Provide the [x, y] coordinate of the cell's center where the given text is located.  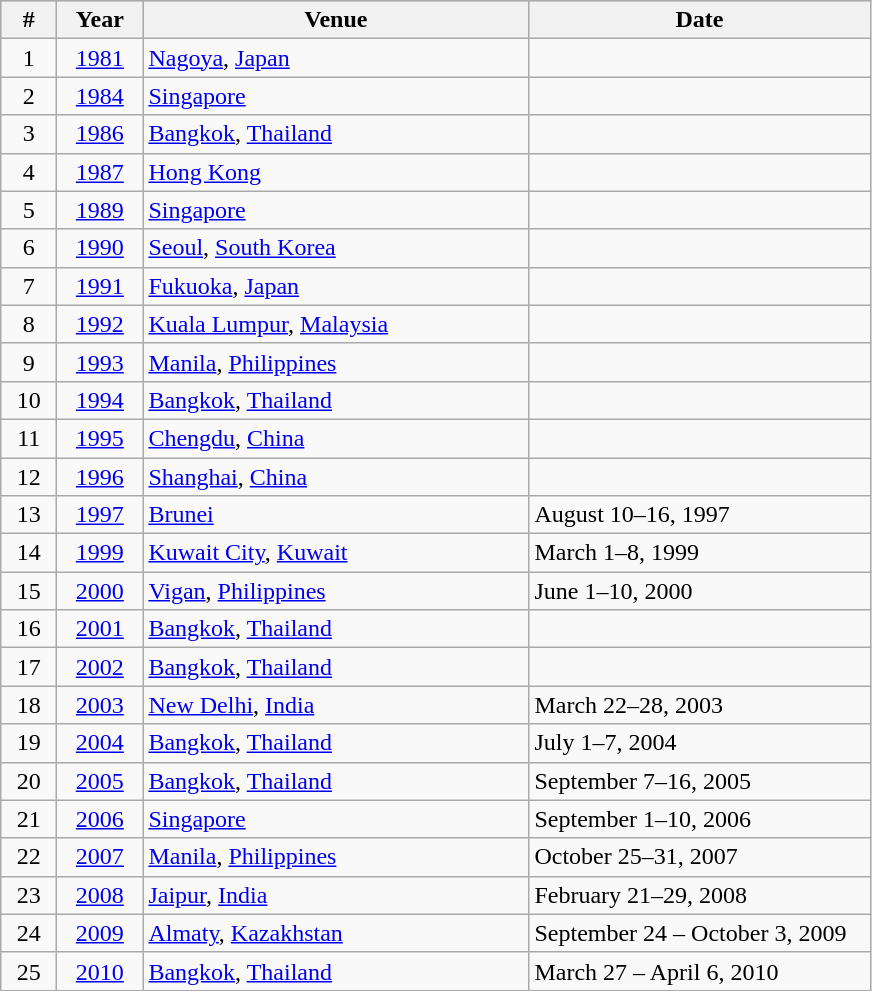
13 [29, 515]
2003 [100, 705]
1990 [100, 248]
24 [29, 933]
2010 [100, 971]
October 25–31, 2007 [700, 857]
1997 [100, 515]
2006 [100, 819]
23 [29, 895]
# [29, 20]
1994 [100, 400]
Kuala Lumpur, Malaysia [336, 324]
6 [29, 248]
1996 [100, 477]
June 1–10, 2000 [700, 591]
1999 [100, 553]
9 [29, 362]
12 [29, 477]
2007 [100, 857]
17 [29, 667]
March 1–8, 1999 [700, 553]
2004 [100, 743]
Year [100, 20]
Almaty, Kazakhstan [336, 933]
2005 [100, 781]
7 [29, 286]
1993 [100, 362]
3 [29, 134]
September 7–16, 2005 [700, 781]
Nagoya, Japan [336, 58]
New Delhi, India [336, 705]
Chengdu, China [336, 438]
2000 [100, 591]
Date [700, 20]
March 27 – April 6, 2010 [700, 971]
Seoul, South Korea [336, 248]
Fukuoka, Japan [336, 286]
August 10–16, 1997 [700, 515]
2002 [100, 667]
Shanghai, China [336, 477]
1995 [100, 438]
10 [29, 400]
Jaipur, India [336, 895]
March 22–28, 2003 [700, 705]
20 [29, 781]
Vigan, Philippines [336, 591]
14 [29, 553]
18 [29, 705]
16 [29, 629]
11 [29, 438]
2001 [100, 629]
Venue [336, 20]
September 24 – October 3, 2009 [700, 933]
1 [29, 58]
Brunei [336, 515]
September 1–10, 2006 [700, 819]
8 [29, 324]
1989 [100, 210]
1981 [100, 58]
2009 [100, 933]
2 [29, 96]
1986 [100, 134]
1984 [100, 96]
July 1–7, 2004 [700, 743]
25 [29, 971]
22 [29, 857]
1991 [100, 286]
Hong Kong [336, 172]
4 [29, 172]
5 [29, 210]
2008 [100, 895]
15 [29, 591]
February 21–29, 2008 [700, 895]
21 [29, 819]
Kuwait City, Kuwait [336, 553]
19 [29, 743]
1992 [100, 324]
1987 [100, 172]
